For the text-containing cell, return its midpoint in (X, Y) coordinate format. 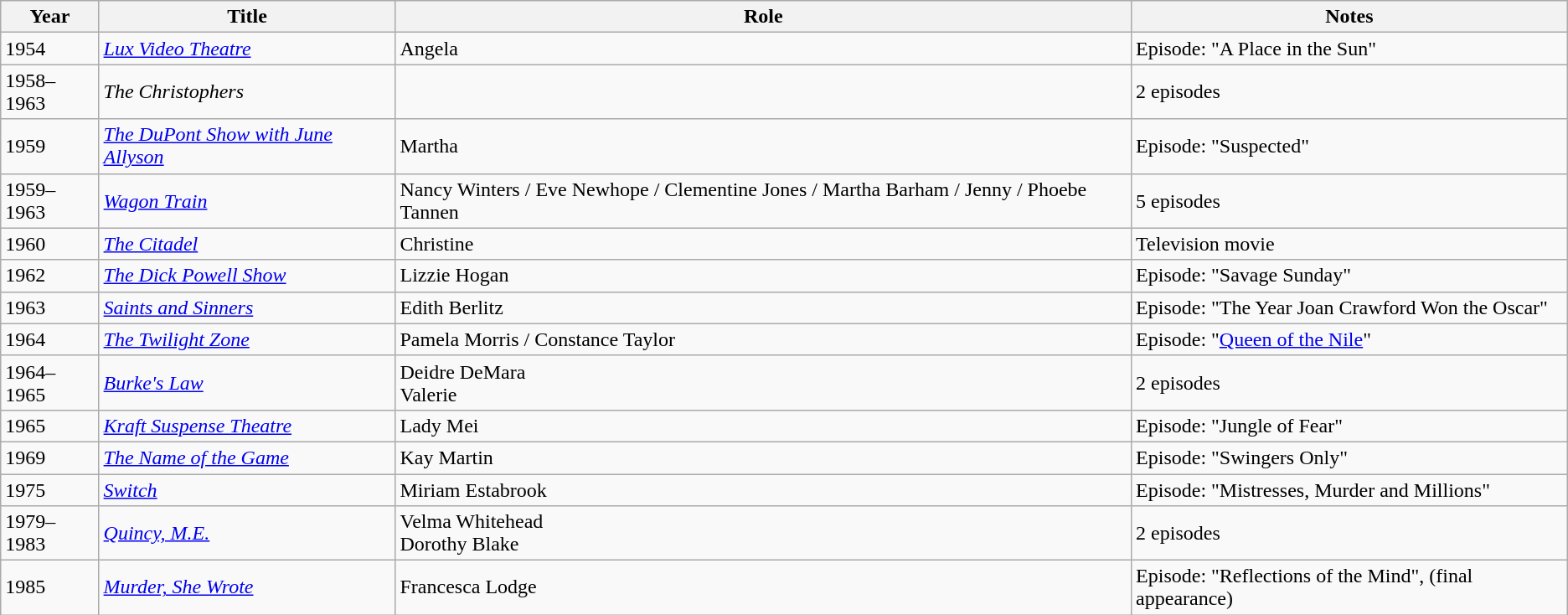
Episode: "Jungle of Fear" (1350, 426)
1954 (50, 49)
The Christophers (247, 92)
Episode: "Suspected" (1350, 146)
Nancy Winters / Eve Newhope / Clementine Jones / Martha Barham / Jenny / Phoebe Tannen (764, 201)
The Twilight Zone (247, 339)
Title (247, 17)
Episode: "Queen of the Nile" (1350, 339)
Martha (764, 146)
The Dick Powell Show (247, 276)
1985 (50, 588)
Switch (247, 490)
Lady Mei (764, 426)
Episode: "Mistresses, Murder and Millions" (1350, 490)
Lizzie Hogan (764, 276)
Year (50, 17)
1963 (50, 307)
Angela (764, 49)
Notes (1350, 17)
Francesca Lodge (764, 588)
Television movie (1350, 244)
1962 (50, 276)
Episode: "Swingers Only" (1350, 457)
Miriam Estabrook (764, 490)
Episode: "The Year Joan Crawford Won the Oscar" (1350, 307)
Pamela Morris / Constance Taylor (764, 339)
Edith Berlitz (764, 307)
Kraft Suspense Theatre (247, 426)
The DuPont Show with June Allyson (247, 146)
5 episodes (1350, 201)
Episode: "A Place in the Sun" (1350, 49)
Velma WhiteheadDorothy Blake (764, 533)
1964 (50, 339)
1964–1965 (50, 382)
Quincy, M.E. (247, 533)
Role (764, 17)
Murder, She Wrote (247, 588)
1965 (50, 426)
1969 (50, 457)
1959 (50, 146)
1959–1963 (50, 201)
1958–1963 (50, 92)
1975 (50, 490)
1979–1983 (50, 533)
Episode: "Savage Sunday" (1350, 276)
Christine (764, 244)
Burke's Law (247, 382)
Lux Video Theatre (247, 49)
Deidre DeMaraValerie (764, 382)
1960 (50, 244)
The Name of the Game (247, 457)
Episode: "Reflections of the Mind", (final appearance) (1350, 588)
Kay Martin (764, 457)
Saints and Sinners (247, 307)
The Citadel (247, 244)
Wagon Train (247, 201)
